Scan for the cell matching the given text and deliver its [X, Y] coordinate at center. 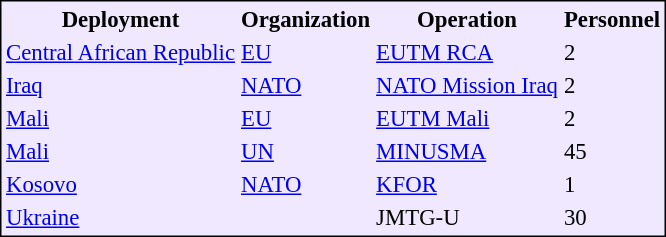
EUTM RCA [468, 53]
Operation [468, 19]
Personnel [612, 19]
NATO Mission Iraq [468, 85]
Kosovo [120, 185]
Iraq [120, 85]
EUTM Mali [468, 119]
Ukraine [120, 217]
45 [612, 151]
Central African Republic [120, 53]
30 [612, 217]
KFOR [468, 185]
UN [306, 151]
Deployment [120, 19]
Organization [306, 19]
JMTG-U [468, 217]
1 [612, 185]
MINUSMA [468, 151]
